Return (X, Y) of the center of cell containing provided text 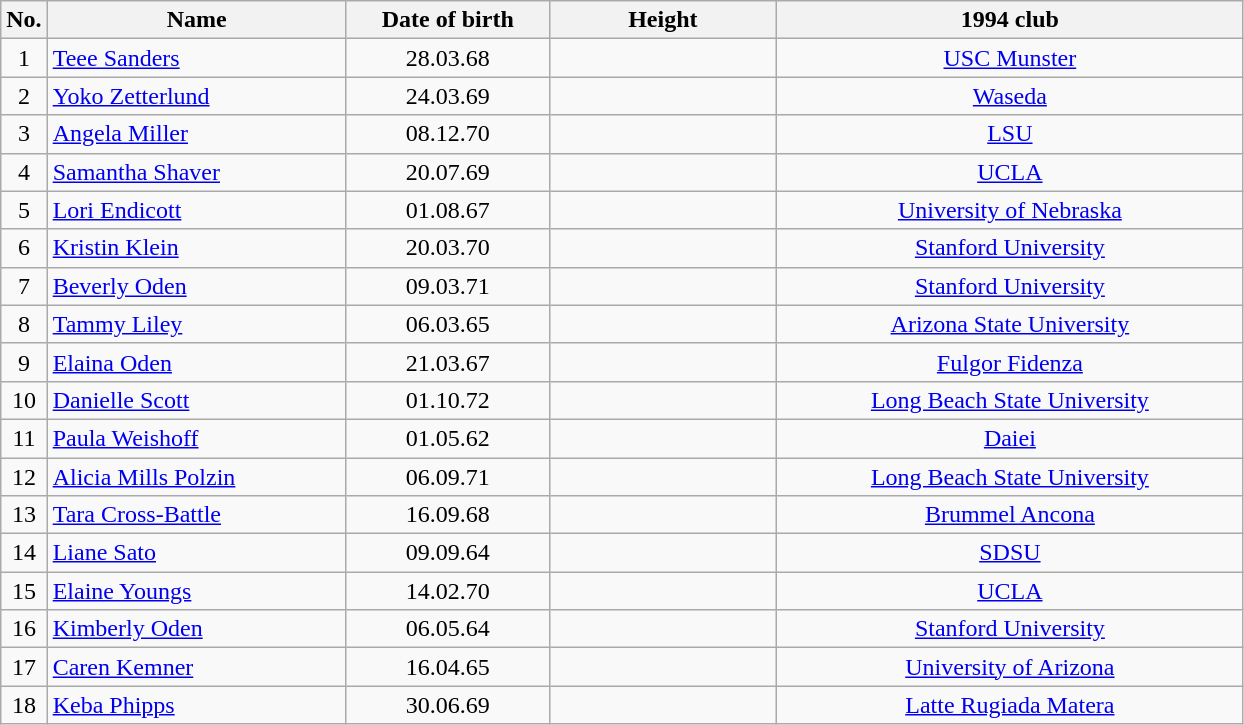
12 (24, 477)
28.03.68 (448, 58)
10 (24, 400)
14 (24, 553)
Alicia Mills Polzin (196, 477)
2 (24, 96)
Elaine Youngs (196, 591)
Tara Cross-Battle (196, 515)
Height (662, 20)
6 (24, 248)
LSU (1010, 134)
Kimberly Oden (196, 629)
Liane Sato (196, 553)
University of Arizona (1010, 667)
Caren Kemner (196, 667)
Waseda (1010, 96)
Fulgor Fidenza (1010, 362)
Yoko Zetterlund (196, 96)
11 (24, 438)
Arizona State University (1010, 324)
Samantha Shaver (196, 172)
Tammy Liley (196, 324)
Angela Miller (196, 134)
Lori Endicott (196, 210)
Teee Sanders (196, 58)
USC Munster (1010, 58)
16 (24, 629)
06.03.65 (448, 324)
Keba Phipps (196, 705)
15 (24, 591)
18 (24, 705)
No. (24, 20)
Beverly Oden (196, 286)
06.05.64 (448, 629)
1 (24, 58)
08.12.70 (448, 134)
8 (24, 324)
09.03.71 (448, 286)
21.03.67 (448, 362)
Brummel Ancona (1010, 515)
20.03.70 (448, 248)
Danielle Scott (196, 400)
University of Nebraska (1010, 210)
9 (24, 362)
13 (24, 515)
01.08.67 (448, 210)
Kristin Klein (196, 248)
Date of birth (448, 20)
17 (24, 667)
Name (196, 20)
01.10.72 (448, 400)
7 (24, 286)
30.06.69 (448, 705)
SDSU (1010, 553)
Daiei (1010, 438)
01.05.62 (448, 438)
Latte Rugiada Matera (1010, 705)
16.09.68 (448, 515)
24.03.69 (448, 96)
5 (24, 210)
Elaina Oden (196, 362)
1994 club (1010, 20)
Paula Weishoff (196, 438)
06.09.71 (448, 477)
4 (24, 172)
14.02.70 (448, 591)
20.07.69 (448, 172)
3 (24, 134)
09.09.64 (448, 553)
16.04.65 (448, 667)
